Find where the given text appears and provide that cell's center as [X, Y] coordinate. 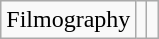
Filmography [68, 20]
